Pinpoint the cell where the given text exists, returning its [X, Y] midpoint coordinate. 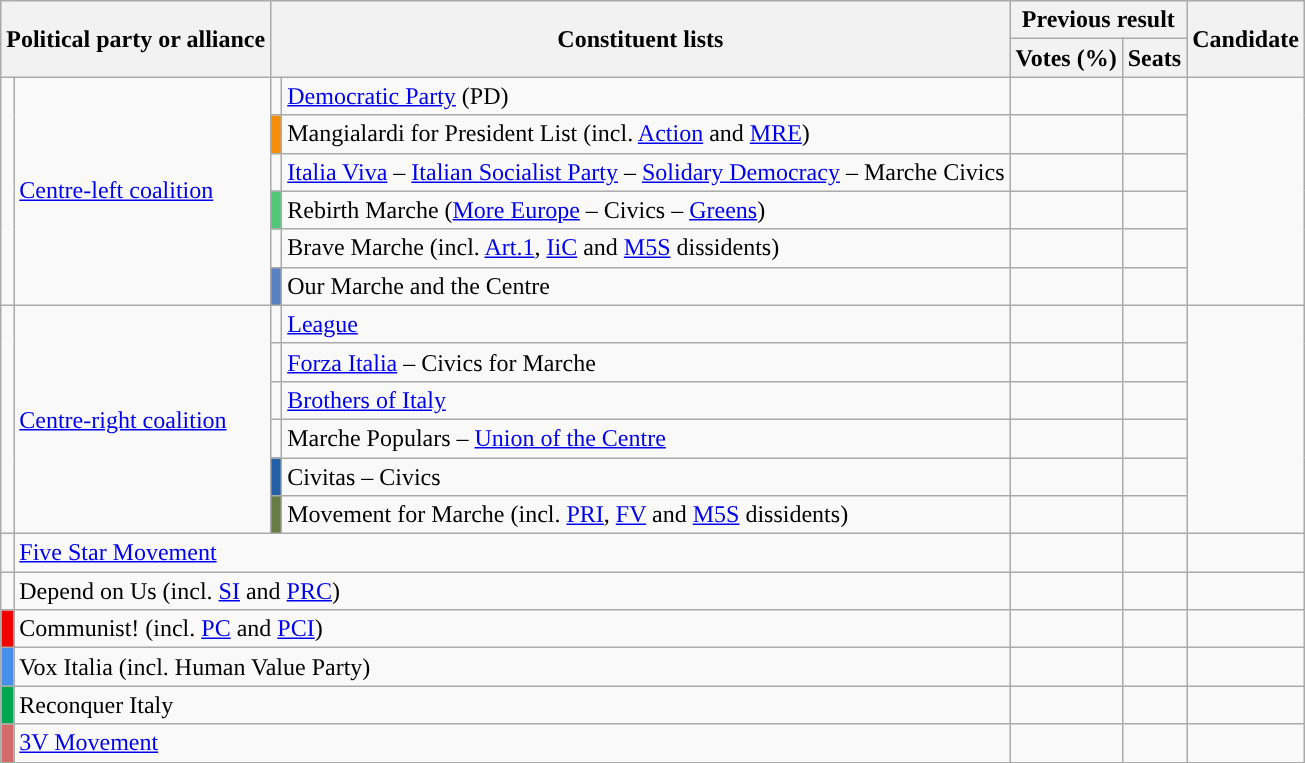
Communist! (incl. PC and PCI) [512, 629]
Previous result [1098, 20]
Brave Marche (incl. Art.1, IiC and M5S dissidents) [646, 248]
Forza Italia – Civics for Marche [646, 362]
Democratic Party (PD) [646, 96]
Centre-left coalition [142, 191]
Five Star Movement [512, 553]
Civitas – Civics [646, 477]
League [646, 324]
Centre-right coalition [142, 419]
Vox Italia (incl. Human Value Party) [512, 667]
3V Movement [512, 743]
Political party or alliance [136, 39]
Candidate [1246, 39]
Constituent lists [640, 39]
Rebirth Marche (More Europe – Civics – Greens) [646, 210]
Depend on Us (incl. SI and PRC) [512, 591]
Movement for Marche (incl. PRI, FV and M5S dissidents) [646, 515]
Votes (%) [1066, 58]
Mangialardi for President List (incl. Action and MRE) [646, 134]
Brothers of Italy [646, 400]
Marche Populars – Union of the Centre [646, 438]
Our Marche and the Centre [646, 286]
Italia Viva – Italian Socialist Party – Solidary Democracy – Marche Civics [646, 172]
Seats [1154, 58]
Reconquer Italy [512, 705]
